Locate the cell with the specified text and output its [x, y] center coordinate. 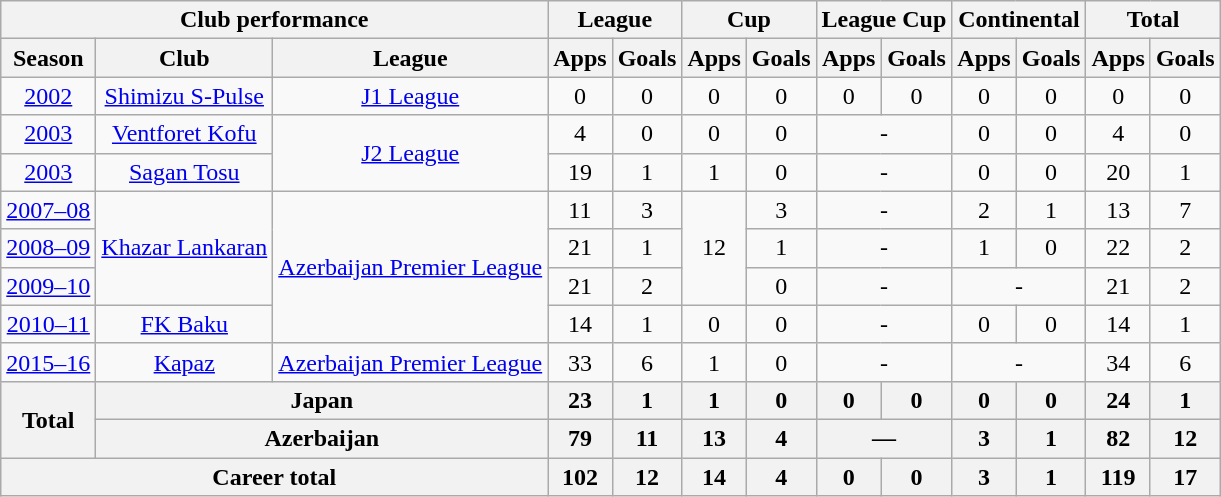
Cup [749, 20]
League Cup [884, 20]
J1 League [410, 96]
2008–09 [48, 248]
Club performance [274, 20]
7 [1185, 210]
J2 League [410, 153]
Continental [1019, 20]
82 [1118, 438]
33 [580, 362]
2010–11 [48, 324]
FK Baku [184, 324]
Japan [322, 400]
Azerbaijan [322, 438]
2007–08 [48, 210]
2009–10 [48, 286]
— [884, 438]
Club [184, 58]
22 [1118, 248]
23 [580, 400]
Khazar Lankaran [184, 248]
20 [1118, 172]
2002 [48, 96]
102 [580, 477]
Season [48, 58]
Shimizu S-Pulse [184, 96]
Career total [274, 477]
2015–16 [48, 362]
17 [1185, 477]
Sagan Tosu [184, 172]
34 [1118, 362]
Kapaz [184, 362]
79 [580, 438]
24 [1118, 400]
119 [1118, 477]
19 [580, 172]
Ventforet Kofu [184, 134]
